From the cell containing the given text, extract its center point as (x, y) coordinate. 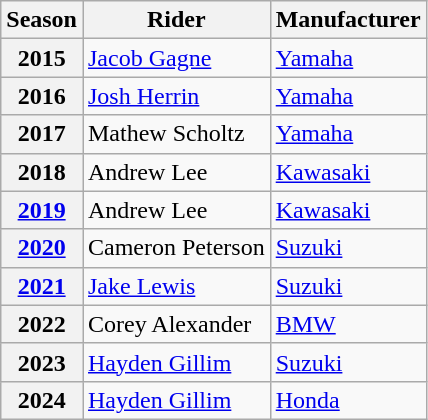
2016 (42, 96)
2018 (42, 172)
2024 (42, 400)
Jacob Gagne (176, 58)
Josh Herrin (176, 96)
2015 (42, 58)
Season (42, 20)
2023 (42, 362)
Honda (348, 400)
2022 (42, 324)
2020 (42, 248)
Mathew Scholtz (176, 134)
Rider (176, 20)
BMW (348, 324)
2021 (42, 286)
Manufacturer (348, 20)
2019 (42, 210)
Corey Alexander (176, 324)
2017 (42, 134)
Cameron Peterson (176, 248)
Jake Lewis (176, 286)
